Pinpoint the cell where the given text exists, returning its (x, y) midpoint coordinate. 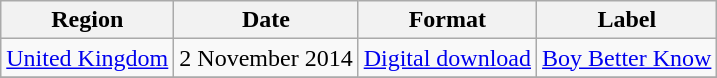
Date (266, 20)
Digital download (447, 58)
Label (627, 20)
Format (447, 20)
United Kingdom (88, 58)
Region (88, 20)
2 November 2014 (266, 58)
Boy Better Know (627, 58)
